Output the [x, y] coordinate of the center of the cell containing the given text.  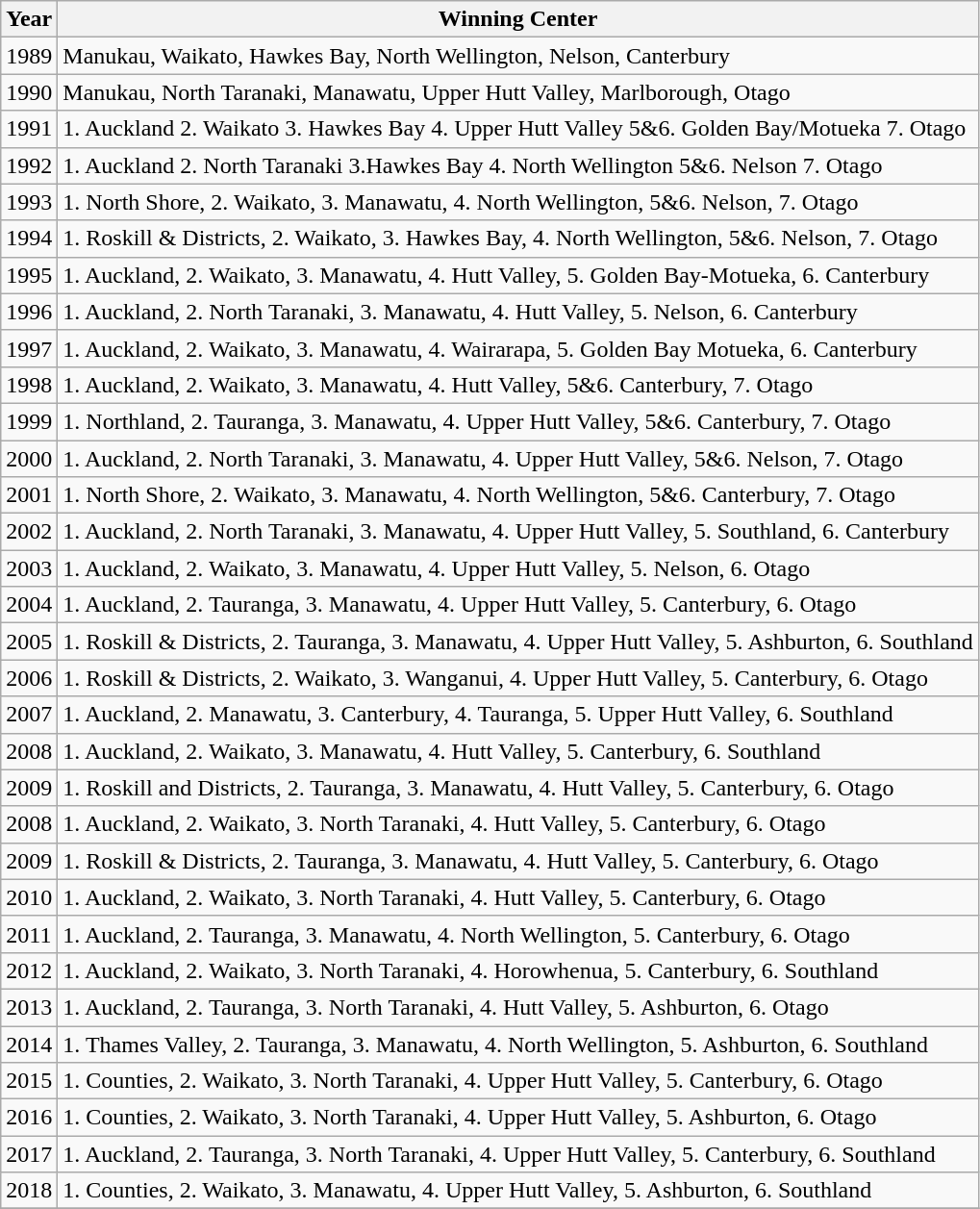
2011 [29, 934]
1996 [29, 312]
Winning Center [518, 19]
2000 [29, 459]
2007 [29, 715]
1997 [29, 348]
1. Auckland, 2. North Taranaki, 3. Manawatu, 4. Upper Hutt Valley, 5&6. Nelson, 7. Otago [518, 459]
1. Auckland, 2. Waikato, 3. Manawatu, 4. Wairarapa, 5. Golden Bay Motueka, 6. Canterbury [518, 348]
1. Roskill & Districts, 2. Tauranga, 3. Manawatu, 4. Upper Hutt Valley, 5. Ashburton, 6. Southland [518, 642]
2014 [29, 1044]
1. Auckland 2. Waikato 3. Hawkes Bay 4. Upper Hutt Valley 5&6. Golden Bay/Motueka 7. Otago [518, 129]
1. North Shore, 2. Waikato, 3. Manawatu, 4. North Wellington, 5&6. Canterbury, 7. Otago [518, 495]
2012 [29, 970]
2018 [29, 1191]
1992 [29, 165]
2013 [29, 1007]
Manukau, Waikato, Hawkes Bay, North Wellington, Nelson, Canterbury [518, 56]
2003 [29, 568]
1. Counties, 2. Waikato, 3. Manawatu, 4. Upper Hutt Valley, 5. Ashburton, 6. Southland [518, 1191]
1. Auckland, 2. Tauranga, 3. Manawatu, 4. Upper Hutt Valley, 5. Canterbury, 6. Otago [518, 605]
1. Northland, 2. Tauranga, 3. Manawatu, 4. Upper Hutt Valley, 5&6. Canterbury, 7. Otago [518, 421]
1. Auckland, 2. Tauranga, 3. Manawatu, 4. North Wellington, 5. Canterbury, 6. Otago [518, 934]
1. Auckland, 2. Waikato, 3. Manawatu, 4. Hutt Valley, 5. Golden Bay-Motueka, 6. Canterbury [518, 275]
1. Auckland, 2. Waikato, 3. North Taranaki, 4. Horowhenua, 5. Canterbury, 6. Southland [518, 970]
1. Auckland, 2. Manawatu, 3. Canterbury, 4. Tauranga, 5. Upper Hutt Valley, 6. Southland [518, 715]
1. Auckland, 2. Waikato, 3. Manawatu, 4. Upper Hutt Valley, 5. Nelson, 6. Otago [518, 568]
1. Auckland, 2. North Taranaki, 3. Manawatu, 4. Hutt Valley, 5. Nelson, 6. Canterbury [518, 312]
1994 [29, 239]
1. Counties, 2. Waikato, 3. North Taranaki, 4. Upper Hutt Valley, 5. Canterbury, 6. Otago [518, 1081]
Year [29, 19]
1. North Shore, 2. Waikato, 3. Manawatu, 4. North Wellington, 5&6. Nelson, 7. Otago [518, 202]
1. Auckland, 2. Waikato, 3. Manawatu, 4. Hutt Valley, 5&6. Canterbury, 7. Otago [518, 385]
2002 [29, 532]
1. Auckland, 2. North Taranaki, 3. Manawatu, 4. Upper Hutt Valley, 5. Southland, 6. Canterbury [518, 532]
1998 [29, 385]
1989 [29, 56]
1. Counties, 2. Waikato, 3. North Taranaki, 4. Upper Hutt Valley, 5. Ashburton, 6. Otago [518, 1118]
1. Auckland, 2. Tauranga, 3. North Taranaki, 4. Upper Hutt Valley, 5. Canterbury, 6. Southland [518, 1154]
2017 [29, 1154]
1. Auckland, 2. Tauranga, 3. North Taranaki, 4. Hutt Valley, 5. Ashburton, 6. Otago [518, 1007]
1. Auckland 2. North Taranaki 3.Hawkes Bay 4. North Wellington 5&6. Nelson 7. Otago [518, 165]
2015 [29, 1081]
2010 [29, 897]
1999 [29, 421]
1. Roskill & Districts, 2. Waikato, 3. Wanganui, 4. Upper Hutt Valley, 5. Canterbury, 6. Otago [518, 678]
2001 [29, 495]
1. Auckland, 2. Waikato, 3. Manawatu, 4. Hutt Valley, 5. Canterbury, 6. Southland [518, 751]
Manukau, North Taranaki, Manawatu, Upper Hutt Valley, Marlborough, Otago [518, 92]
2004 [29, 605]
2016 [29, 1118]
1. Roskill & Districts, 2. Waikato, 3. Hawkes Bay, 4. North Wellington, 5&6. Nelson, 7. Otago [518, 239]
1993 [29, 202]
2005 [29, 642]
1991 [29, 129]
1. Roskill & Districts, 2. Tauranga, 3. Manawatu, 4. Hutt Valley, 5. Canterbury, 6. Otago [518, 861]
1. Roskill and Districts, 2. Tauranga, 3. Manawatu, 4. Hutt Valley, 5. Canterbury, 6. Otago [518, 788]
1. Thames Valley, 2. Tauranga, 3. Manawatu, 4. North Wellington, 5. Ashburton, 6. Southland [518, 1044]
1995 [29, 275]
2006 [29, 678]
1990 [29, 92]
